Scan for the cell matching the given text and deliver its [X, Y] coordinate at center. 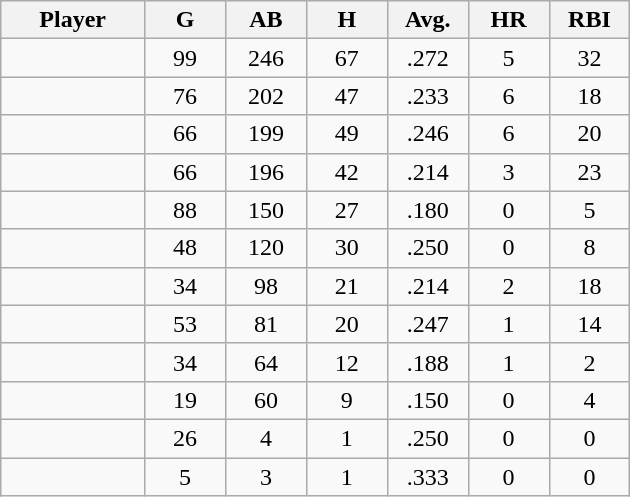
.333 [428, 477]
.247 [428, 324]
53 [186, 324]
RBI [590, 20]
42 [346, 172]
196 [266, 172]
199 [266, 134]
.246 [428, 134]
G [186, 20]
27 [346, 210]
67 [346, 58]
49 [346, 134]
H [346, 20]
AB [266, 20]
12 [346, 362]
76 [186, 96]
30 [346, 248]
88 [186, 210]
32 [590, 58]
.233 [428, 96]
9 [346, 400]
98 [266, 286]
.272 [428, 58]
60 [266, 400]
.188 [428, 362]
19 [186, 400]
8 [590, 248]
99 [186, 58]
81 [266, 324]
48 [186, 248]
150 [266, 210]
120 [266, 248]
64 [266, 362]
202 [266, 96]
HR [508, 20]
21 [346, 286]
26 [186, 438]
.180 [428, 210]
47 [346, 96]
Avg. [428, 20]
246 [266, 58]
14 [590, 324]
Player [73, 20]
23 [590, 172]
.150 [428, 400]
